From the cell containing the given text, extract its center point as (X, Y) coordinate. 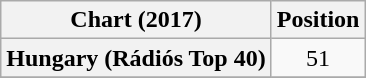
51 (318, 58)
Hungary (Rádiós Top 40) (136, 58)
Position (318, 20)
Chart (2017) (136, 20)
